Return the [x, y] coordinate for the center point of the cell that contains the specified text.  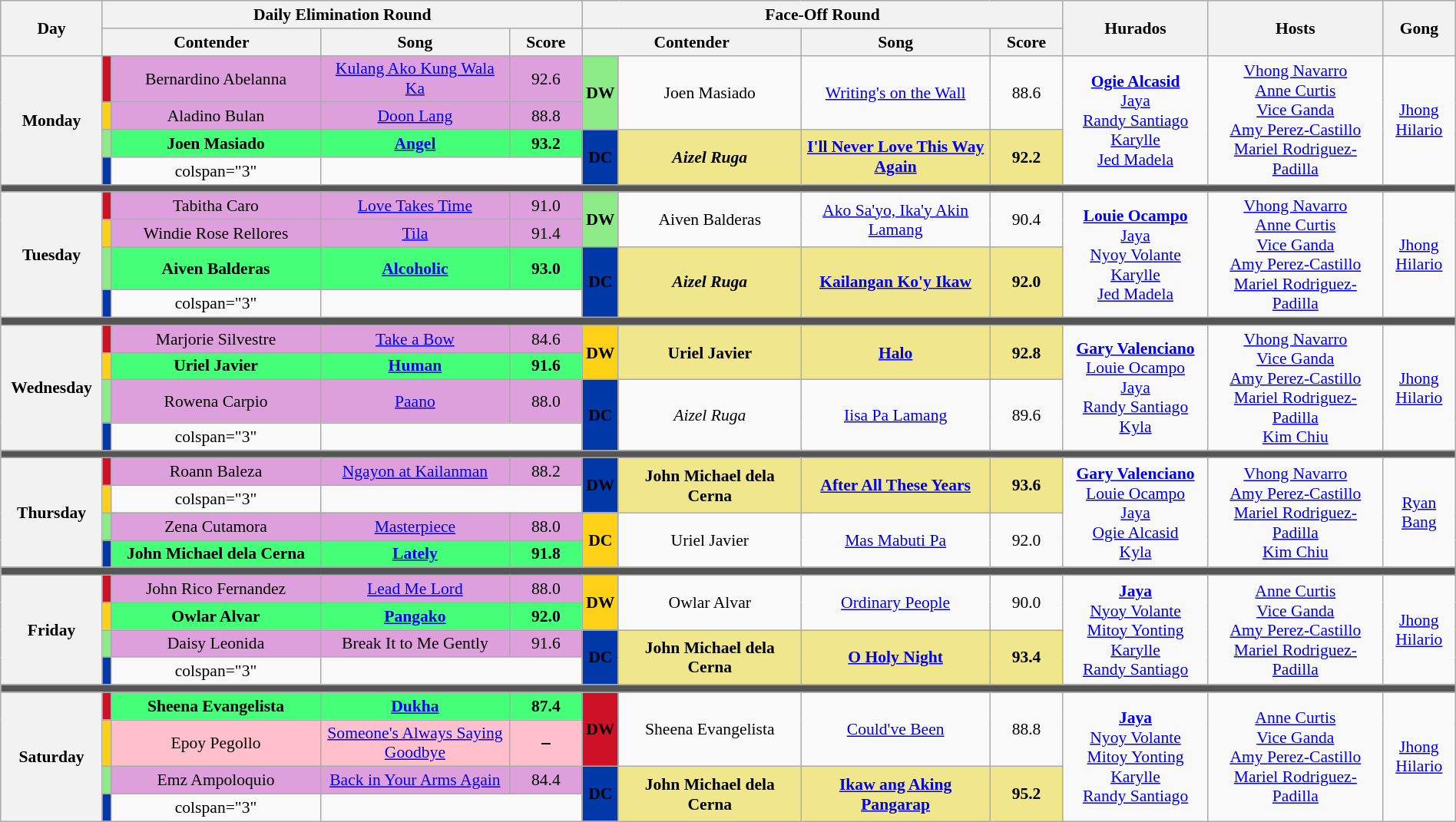
Paano [415, 401]
Saturday [52, 757]
Break It to Me Gently [415, 644]
93.2 [545, 144]
88.6 [1026, 92]
88.2 [545, 472]
91.8 [545, 554]
Someone's Always Saying Goodbye [415, 743]
Windie Rose Rellores [217, 233]
Monday [52, 120]
Alcoholic [415, 269]
Ngayon at Kailanman [415, 472]
Roann Baleza [217, 472]
91.0 [545, 206]
Dukha [415, 706]
Wednesday [52, 388]
Ogie AlcasidJayaRandy SantiagoKarylleJed Madela [1135, 120]
Back in Your Arms Again [415, 781]
Hurados [1135, 28]
Bernardino Abelanna [217, 78]
Epoy Pegollo [217, 743]
84.6 [545, 339]
Tuesday [52, 255]
Gary ValencianoLouie OcampoJayaRandy SantiagoKyla [1135, 388]
After All These Years [895, 485]
Tila [415, 233]
93.0 [545, 269]
Aladino Bulan [217, 117]
93.6 [1026, 485]
Iisa Pa Lamang [895, 415]
I'll Never Love This Way Again [895, 157]
Vhong NavarroAmy Perez-CastilloMariel Rodriguez-PadillaKim Chiu [1295, 513]
Thursday [52, 513]
Lately [415, 554]
91.4 [545, 233]
Take a Bow [415, 339]
Pangako [415, 616]
92.6 [545, 78]
Hosts [1295, 28]
Mas Mabuti Pa [895, 540]
Could've Been [895, 729]
93.4 [1026, 657]
Masterpiece [415, 527]
90.4 [1026, 220]
Ikaw ang Aking Pangarap [895, 794]
Face-Off Round [822, 15]
Gary ValencianoLouie OcampoJayaOgie AlcasidKyla [1135, 513]
Vhong NavarroVice GandaAmy Perez-CastilloMariel Rodriguez-PadillaKim Chiu [1295, 388]
Lead Me Lord [415, 589]
Tabitha Caro [217, 206]
Ako Sa'yo, Ika'y Akin Lamang [895, 220]
Love Takes Time [415, 206]
Kulang Ako Kung Wala Ka [415, 78]
92.8 [1026, 353]
Zena Cutamora [217, 527]
Gong [1419, 28]
O Holy Night [895, 657]
90.0 [1026, 603]
Writing's on the Wall [895, 92]
87.4 [545, 706]
Marjorie Silvestre [217, 339]
Louie OcampoJayaNyoy VolanteKarylleJed Madela [1135, 255]
Kailangan Ko'y Ikaw [895, 282]
‒ [545, 743]
John Rico Fernandez [217, 589]
Rowena Carpio [217, 401]
Halo [895, 353]
Human [415, 366]
Doon Lang [415, 117]
Ryan Bang [1419, 513]
Emz Ampoloquio [217, 781]
Daisy Leonida [217, 644]
Friday [52, 630]
84.4 [545, 781]
Daily Elimination Round [342, 15]
95.2 [1026, 794]
92.2 [1026, 157]
Angel [415, 144]
Day [52, 28]
Ordinary People [895, 603]
89.6 [1026, 415]
